Output the (X, Y) coordinate of the center of the cell containing the given text.  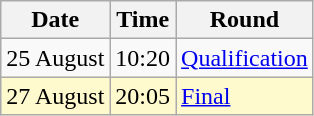
20:05 (143, 96)
Round (245, 20)
Qualification (245, 58)
Date (56, 20)
27 August (56, 96)
Final (245, 96)
25 August (56, 58)
10:20 (143, 58)
Time (143, 20)
